From the cell containing the given text, extract its center point as (X, Y) coordinate. 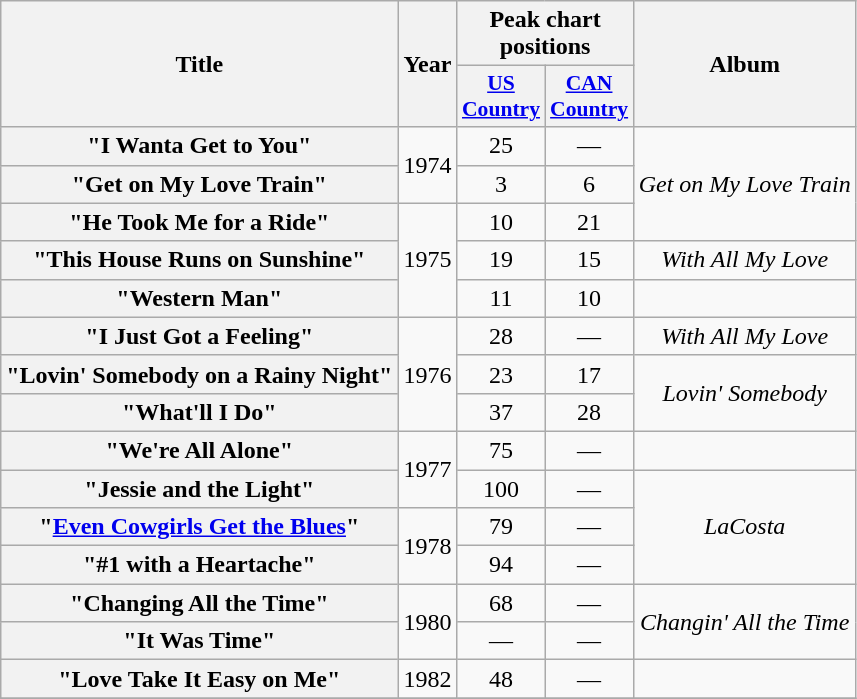
"What'll I Do" (200, 412)
CANCountry (589, 96)
48 (501, 679)
1974 (428, 165)
"He Took Me for a Ride" (200, 222)
21 (589, 222)
LaCosta (744, 527)
15 (589, 260)
25 (501, 146)
"This House Runs on Sunshine" (200, 260)
"Jessie and the Light" (200, 489)
"I Wanta Get to You" (200, 146)
94 (501, 565)
"It Was Time" (200, 641)
6 (589, 184)
"Even Cowgirls Get the Blues" (200, 527)
1977 (428, 469)
"We're All Alone" (200, 450)
"Changing All the Time" (200, 603)
1980 (428, 622)
11 (501, 298)
Year (428, 64)
79 (501, 527)
37 (501, 412)
1976 (428, 374)
"Lovin' Somebody on a Rainy Night" (200, 374)
23 (501, 374)
19 (501, 260)
75 (501, 450)
68 (501, 603)
"Get on My Love Train" (200, 184)
1978 (428, 546)
100 (501, 489)
Lovin' Somebody (744, 393)
"Western Man" (200, 298)
3 (501, 184)
"#1 with a Heartache" (200, 565)
1975 (428, 260)
"I Just Got a Feeling" (200, 336)
Changin' All the Time (744, 622)
1982 (428, 679)
Get on My Love Train (744, 184)
17 (589, 374)
Album (744, 64)
Title (200, 64)
Peak chartpositions (545, 34)
USCountry (501, 96)
"Love Take It Easy on Me" (200, 679)
